Search for the cell housing the specified text and yield its [X, Y] center coordinate. 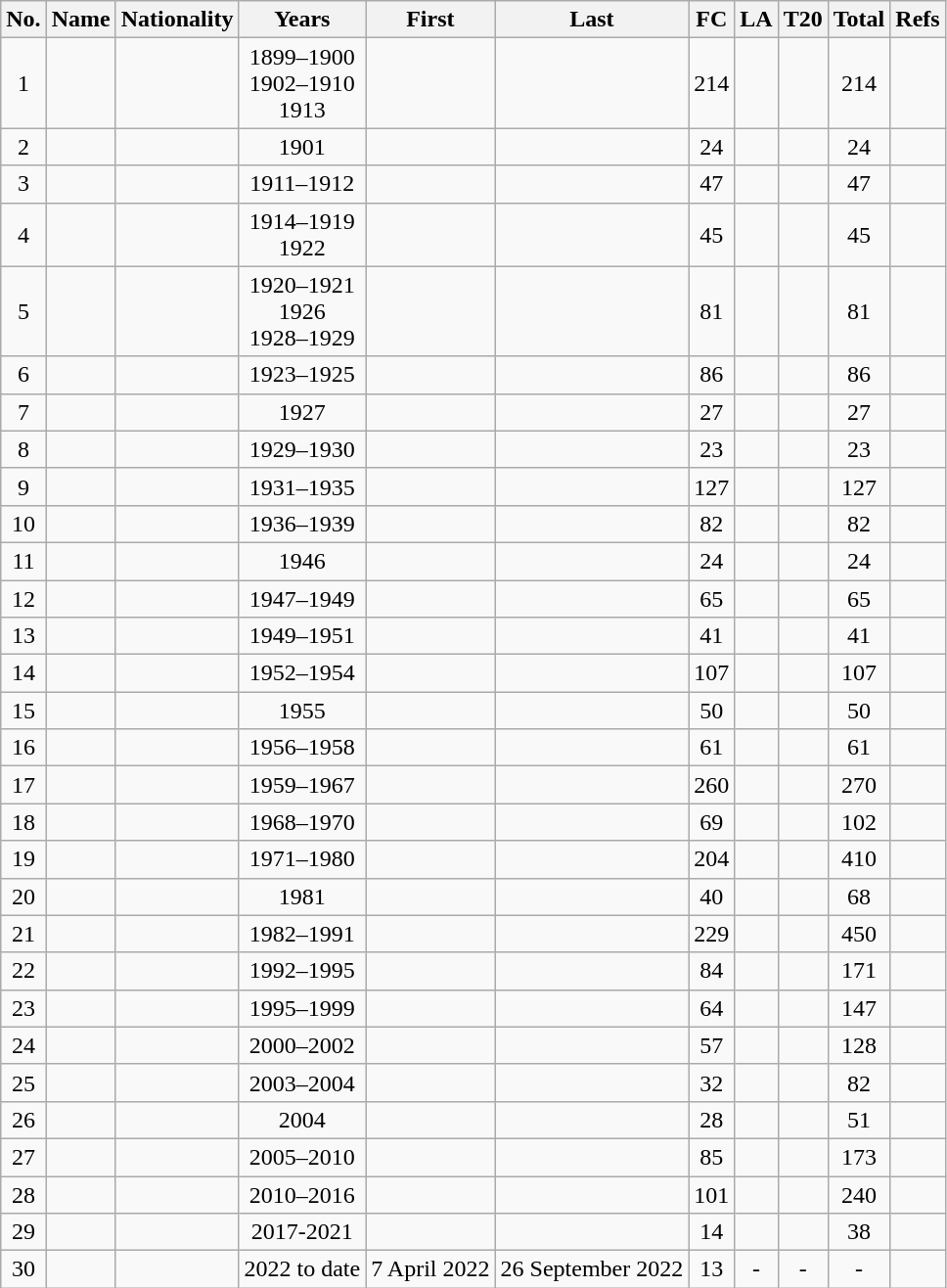
1911–1912 [302, 184]
1995–1999 [302, 1008]
1931–1935 [302, 486]
Total [859, 20]
26 [23, 1120]
20 [23, 897]
2004 [302, 1120]
1 [23, 83]
32 [712, 1082]
450 [859, 934]
85 [712, 1157]
51 [859, 1120]
171 [859, 971]
38 [859, 1232]
1946 [302, 561]
12 [23, 598]
2005–2010 [302, 1157]
Years [302, 20]
64 [712, 1008]
40 [712, 897]
First [430, 20]
240 [859, 1195]
1971–1980 [302, 859]
LA [756, 20]
1949–1951 [302, 636]
1929–1930 [302, 449]
1901 [302, 147]
5 [23, 311]
2003–2004 [302, 1082]
102 [859, 822]
1927 [302, 412]
25 [23, 1082]
26 September 2022 [592, 1269]
270 [859, 785]
69 [712, 822]
Name [80, 20]
101 [712, 1195]
260 [712, 785]
57 [712, 1045]
15 [23, 711]
19 [23, 859]
1947–1949 [302, 598]
84 [712, 971]
128 [859, 1045]
173 [859, 1157]
Last [592, 20]
68 [859, 897]
T20 [802, 20]
2010–2016 [302, 1195]
204 [712, 859]
16 [23, 748]
1982–1991 [302, 934]
7 [23, 412]
4 [23, 235]
2 [23, 147]
30 [23, 1269]
1899–19001902–19101913 [302, 83]
1914–19191922 [302, 235]
1936–1939 [302, 524]
3 [23, 184]
9 [23, 486]
10 [23, 524]
11 [23, 561]
7 April 2022 [430, 1269]
1959–1967 [302, 785]
22 [23, 971]
1981 [302, 897]
1923–1925 [302, 375]
FC [712, 20]
17 [23, 785]
Refs [918, 20]
18 [23, 822]
1920–192119261928–1929 [302, 311]
1956–1958 [302, 748]
2000–2002 [302, 1045]
2017-2021 [302, 1232]
8 [23, 449]
No. [23, 20]
2022 to date [302, 1269]
1992–1995 [302, 971]
1968–1970 [302, 822]
29 [23, 1232]
6 [23, 375]
1952–1954 [302, 673]
229 [712, 934]
410 [859, 859]
Nationality [177, 20]
1955 [302, 711]
147 [859, 1008]
21 [23, 934]
